From the cell containing the given text, extract its center point as [x, y] coordinate. 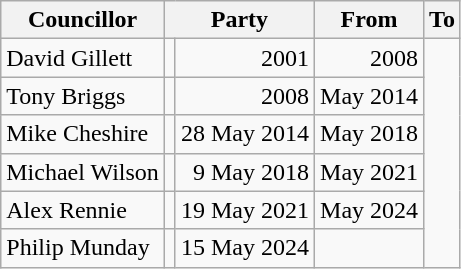
From [370, 20]
28 May 2014 [244, 134]
Philip Munday [83, 248]
May 2014 [370, 96]
15 May 2024 [244, 248]
Alex Rennie [83, 210]
Tony Briggs [83, 96]
May 2021 [370, 172]
Michael Wilson [83, 172]
9 May 2018 [244, 172]
May 2018 [370, 134]
Party [239, 20]
To [442, 20]
Councillor [83, 20]
Mike Cheshire [83, 134]
David Gillett [83, 58]
May 2024 [370, 210]
19 May 2021 [244, 210]
2001 [244, 58]
